Determine the [x, y] coordinate at the center of the cell enclosing the given text.  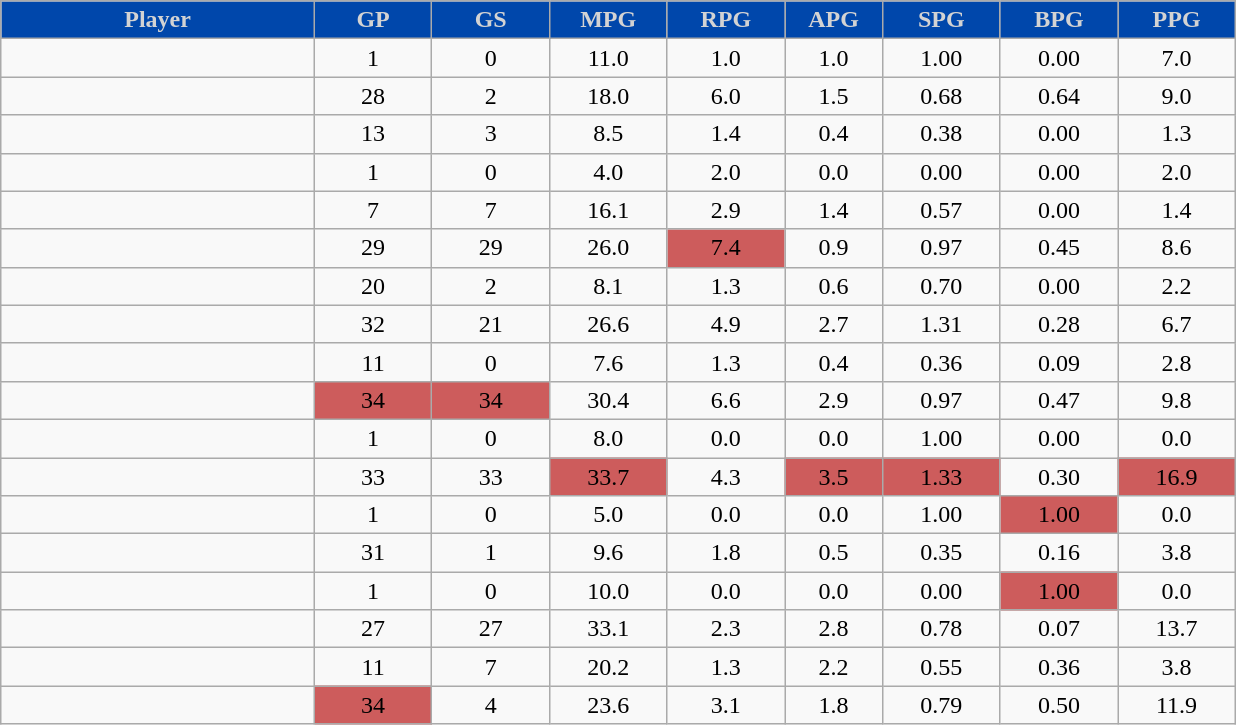
GP [373, 20]
20 [373, 286]
3 [491, 134]
GS [491, 20]
32 [373, 324]
7.0 [1177, 58]
13 [373, 134]
8.6 [1177, 248]
0.16 [1059, 553]
6.6 [726, 400]
0.6 [834, 286]
3.1 [726, 705]
0.45 [1059, 248]
33.7 [608, 477]
0.28 [1059, 324]
1.5 [834, 96]
0.38 [942, 134]
0.30 [1059, 477]
10.0 [608, 591]
0.70 [942, 286]
30.4 [608, 400]
8.0 [608, 438]
PPG [1177, 20]
3.5 [834, 477]
20.2 [608, 667]
28 [373, 96]
21 [491, 324]
16.9 [1177, 477]
26.6 [608, 324]
9.8 [1177, 400]
0.07 [1059, 629]
8.5 [608, 134]
0.64 [1059, 96]
18.0 [608, 96]
7.4 [726, 248]
7.6 [608, 362]
9.0 [1177, 96]
MPG [608, 20]
4.9 [726, 324]
0.5 [834, 553]
2.7 [834, 324]
4.3 [726, 477]
11.9 [1177, 705]
0.9 [834, 248]
33.1 [608, 629]
RPG [726, 20]
5.0 [608, 515]
APG [834, 20]
0.35 [942, 553]
11.0 [608, 58]
0.79 [942, 705]
SPG [942, 20]
BPG [1059, 20]
0.09 [1059, 362]
16.1 [608, 210]
0.78 [942, 629]
9.6 [608, 553]
26.0 [608, 248]
1.33 [942, 477]
1.31 [942, 324]
Player [158, 20]
0.57 [942, 210]
0.55 [942, 667]
13.7 [1177, 629]
0.50 [1059, 705]
4 [491, 705]
4.0 [608, 172]
23.6 [608, 705]
8.1 [608, 286]
2.3 [726, 629]
6.0 [726, 96]
6.7 [1177, 324]
0.68 [942, 96]
0.47 [1059, 400]
31 [373, 553]
